Identify which cell holds the provided text, then report its (x, y) central coordinate. 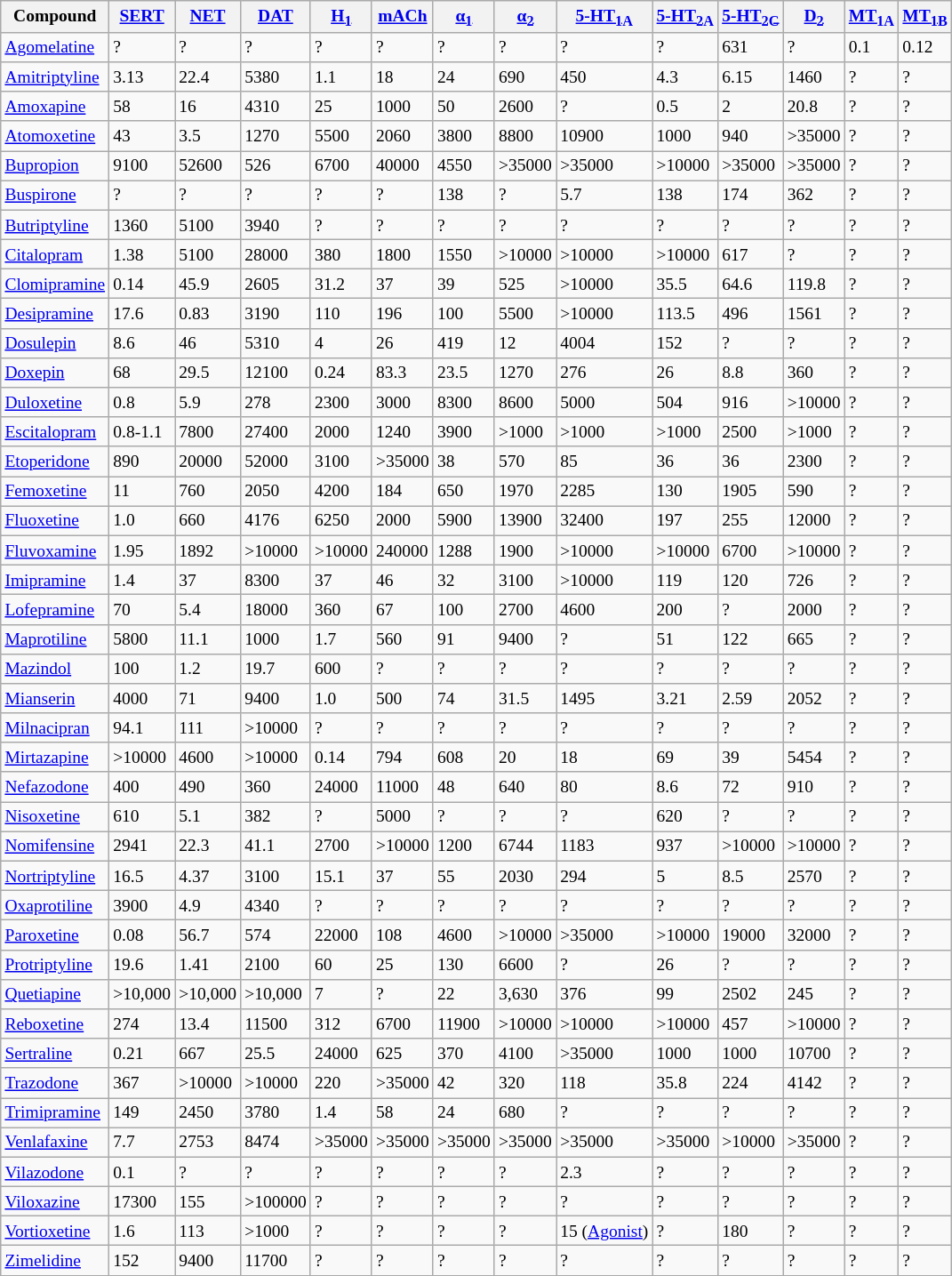
2500 (751, 432)
3.21 (685, 699)
610 (142, 816)
4200 (341, 491)
72 (751, 786)
Bupropion (55, 165)
224 (751, 1083)
3190 (276, 313)
500 (402, 699)
113 (208, 1231)
690 (524, 76)
1360 (142, 224)
496 (751, 313)
2052 (814, 699)
28000 (276, 254)
Maprotiline (55, 638)
α2 (524, 17)
52000 (276, 461)
274 (142, 1024)
8474 (276, 1142)
35.5 (685, 285)
631 (751, 46)
4100 (524, 1053)
380 (341, 254)
1495 (604, 699)
15 (Agonist) (604, 1231)
40000 (402, 165)
0.83 (208, 313)
5-HT1A (604, 17)
43 (142, 135)
55 (464, 875)
45.9 (208, 285)
MT1B (925, 17)
255 (751, 521)
457 (751, 1024)
794 (402, 758)
Escitalopram (55, 432)
9100 (142, 165)
25.5 (276, 1053)
0.8-1.1 (142, 432)
56.7 (208, 935)
Oxaprotiline (55, 905)
650 (464, 491)
180 (751, 1231)
419 (464, 343)
Mianserin (55, 699)
19.7 (276, 669)
17300 (142, 1200)
29.5 (208, 373)
>100000 (276, 1200)
617 (751, 254)
18000 (276, 610)
312 (341, 1024)
1550 (464, 254)
937 (685, 847)
Milnacipran (55, 727)
22.4 (208, 76)
155 (208, 1200)
2 (751, 107)
4310 (276, 107)
Paroxetine (55, 935)
1.6 (142, 1231)
6744 (524, 847)
68 (142, 373)
60 (341, 964)
8.8 (751, 373)
Vortioxetine (55, 1231)
680 (524, 1113)
916 (751, 402)
Protriptyline (55, 964)
2100 (276, 964)
80 (604, 786)
11.1 (208, 638)
504 (685, 402)
42 (464, 1083)
120 (751, 580)
Desipramine (55, 313)
Mirtazapine (55, 758)
2050 (276, 491)
525 (524, 285)
1460 (814, 76)
1.1 (341, 76)
1970 (524, 491)
220 (341, 1083)
1200 (464, 847)
184 (402, 491)
32 (464, 580)
22000 (341, 935)
74 (464, 699)
17.6 (142, 313)
4340 (276, 905)
8800 (524, 135)
19000 (751, 935)
94.1 (142, 727)
910 (814, 786)
H1 (341, 17)
Nefazodone (55, 786)
174 (751, 196)
Lofepramine (55, 610)
3,630 (524, 994)
Amoxapine (55, 107)
99 (685, 994)
940 (751, 135)
2285 (604, 491)
760 (208, 491)
640 (524, 786)
3.13 (142, 76)
110 (341, 313)
1.2 (208, 669)
22.3 (208, 847)
1900 (524, 550)
2502 (751, 994)
4000 (142, 699)
118 (604, 1083)
1.41 (208, 964)
Nortriptyline (55, 875)
2060 (402, 135)
Amitriptyline (55, 76)
196 (402, 313)
6.15 (751, 76)
12100 (276, 373)
67 (402, 610)
320 (524, 1083)
52600 (208, 165)
α1 (464, 17)
DAT (276, 17)
8600 (524, 402)
5800 (142, 638)
48 (464, 786)
Imipramine (55, 580)
119 (685, 580)
1800 (402, 254)
4176 (276, 521)
450 (604, 76)
Venlafaxine (55, 1142)
11700 (276, 1261)
574 (276, 935)
2030 (524, 875)
Vilazodone (55, 1172)
20 (524, 758)
12 (524, 343)
38 (464, 461)
2600 (524, 107)
1.95 (142, 550)
5.7 (604, 196)
31.5 (524, 699)
4.3 (685, 76)
570 (524, 461)
Citalopram (55, 254)
15.1 (341, 875)
4004 (604, 343)
22 (464, 994)
108 (402, 935)
91 (464, 638)
600 (341, 669)
32400 (604, 521)
5.9 (208, 402)
276 (604, 373)
19.6 (142, 964)
5-HT2A (685, 17)
Buspirone (55, 196)
NET (208, 17)
590 (814, 491)
278 (276, 402)
197 (685, 521)
31.2 (341, 285)
3.5 (208, 135)
50 (464, 107)
Mazindol (55, 669)
13.4 (208, 1024)
3780 (276, 1113)
2450 (208, 1113)
149 (142, 1113)
1240 (402, 432)
D2 (814, 17)
608 (464, 758)
Compound (55, 17)
7.7 (142, 1142)
2.59 (751, 699)
200 (685, 610)
6250 (341, 521)
27400 (276, 432)
1905 (751, 491)
4.9 (208, 905)
5.4 (208, 610)
Zimelidine (55, 1261)
Etoperidone (55, 461)
3940 (276, 224)
35.8 (685, 1083)
Doxepin (55, 373)
20.8 (814, 107)
4550 (464, 165)
0.08 (142, 935)
400 (142, 786)
Femoxetine (55, 491)
726 (814, 580)
SERT (142, 17)
Nomifensine (55, 847)
7 (341, 994)
4.37 (208, 875)
1288 (464, 550)
370 (464, 1053)
11 (142, 491)
Trimipramine (55, 1113)
mACh (402, 17)
5 (685, 875)
5-HT2C (751, 17)
Fluvoxamine (55, 550)
0.12 (925, 46)
0.24 (341, 373)
69 (685, 758)
376 (604, 994)
5900 (464, 521)
367 (142, 1083)
4142 (814, 1083)
362 (814, 196)
Fluoxetine (55, 521)
83.3 (402, 373)
1.38 (142, 254)
3800 (464, 135)
560 (402, 638)
294 (604, 875)
1892 (208, 550)
1561 (814, 313)
4 (341, 343)
7800 (208, 432)
5454 (814, 758)
1.7 (341, 638)
12000 (814, 521)
667 (208, 1053)
85 (604, 461)
32000 (814, 935)
10700 (814, 1053)
70 (142, 610)
113.5 (685, 313)
2605 (276, 285)
Duloxetine (55, 402)
6600 (524, 964)
Agomelatine (55, 46)
245 (814, 994)
20000 (208, 461)
890 (142, 461)
16 (208, 107)
0.21 (142, 1053)
Butriptyline (55, 224)
490 (208, 786)
Clomipramine (55, 285)
Reboxetine (55, 1024)
382 (276, 816)
1183 (604, 847)
2.3 (604, 1172)
119.8 (814, 285)
111 (208, 727)
Sertraline (55, 1053)
122 (751, 638)
5.1 (208, 816)
2941 (142, 847)
71 (208, 699)
3000 (402, 402)
Viloxazine (55, 1200)
0.5 (685, 107)
8.5 (751, 875)
MT1A (871, 17)
64.6 (751, 285)
23.5 (464, 373)
Dosulepin (55, 343)
Nisoxetine (55, 816)
11500 (276, 1024)
16.5 (142, 875)
5310 (276, 343)
Atomoxetine (55, 135)
11000 (402, 786)
620 (685, 816)
526 (276, 165)
625 (402, 1053)
Quetiapine (55, 994)
5380 (276, 76)
2570 (814, 875)
2753 (208, 1142)
10900 (604, 135)
11900 (464, 1024)
13900 (524, 521)
0.8 (142, 402)
240000 (402, 550)
665 (814, 638)
660 (208, 521)
51 (685, 638)
41.1 (276, 847)
Trazodone (55, 1083)
